Return the (X, Y) coordinate for the center point of the cell that contains the specified text.  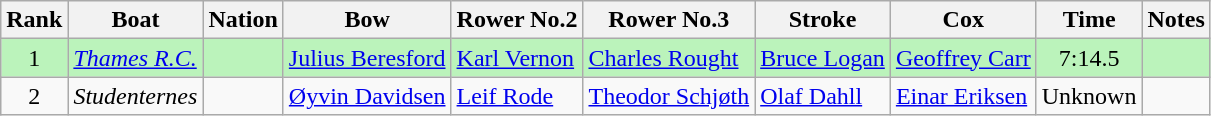
Notes (1176, 20)
Øyvin Davidsen (367, 96)
Nation (243, 20)
Studenternes (136, 96)
Rower No.2 (517, 20)
Bow (367, 20)
Theodor Schjøth (669, 96)
Unknown (1089, 96)
Einar Eriksen (963, 96)
2 (34, 96)
Julius Beresford (367, 58)
Karl Vernon (517, 58)
Cox (963, 20)
Time (1089, 20)
Charles Rought (669, 58)
Olaf Dahll (823, 96)
Geoffrey Carr (963, 58)
Rower No.3 (669, 20)
Leif Rode (517, 96)
1 (34, 58)
Thames R.C. (136, 58)
Rank (34, 20)
Stroke (823, 20)
Bruce Logan (823, 58)
Boat (136, 20)
7:14.5 (1089, 58)
